Search for the cell housing the specified text and yield its (X, Y) center coordinate. 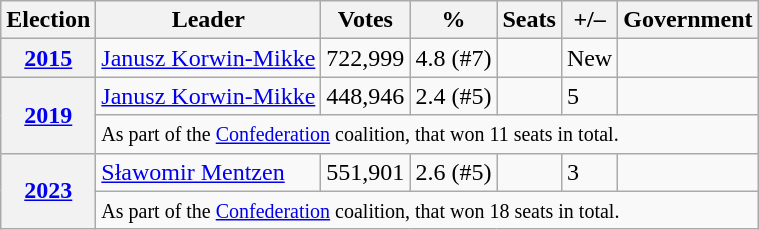
% (454, 20)
722,999 (366, 58)
Votes (366, 20)
5 (589, 96)
Sławomir Mentzen (208, 172)
3 (589, 172)
As part of the Confederation coalition, that won 18 seats in total. (427, 210)
New (589, 58)
Government (688, 20)
2023 (48, 191)
2015 (48, 58)
2.4 (#5) (454, 96)
As part of the Confederation coalition, that won 11 seats in total. (427, 134)
551,901 (366, 172)
2019 (48, 115)
Seats (529, 20)
4.8 (#7) (454, 58)
2.6 (#5) (454, 172)
Leader (208, 20)
Election (48, 20)
+/– (589, 20)
448,946 (366, 96)
